Scan for the cell matching the given text and deliver its [x, y] coordinate at center. 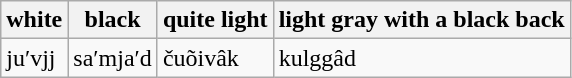
light gray with a black back [422, 20]
black [113, 20]
white [34, 20]
čuõivâk [215, 58]
kulggâd [422, 58]
quite light [215, 20]
sa′mja′d [113, 58]
ju′vjj [34, 58]
